Search for the cell housing the specified text and yield its [X, Y] center coordinate. 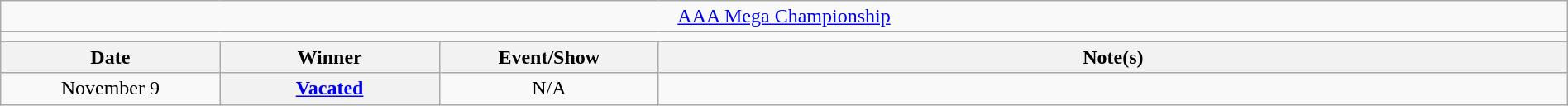
Winner [329, 57]
Vacated [329, 89]
Event/Show [549, 57]
AAA Mega Championship [784, 17]
N/A [549, 89]
November 9 [111, 89]
Date [111, 57]
Note(s) [1113, 57]
